Find where the given text appears and provide that cell's center as (x, y) coordinate. 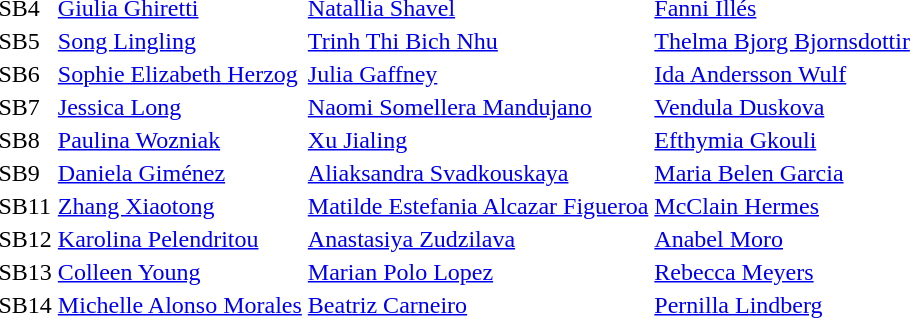
Daniela Giménez (180, 173)
Zhang Xiaotong (180, 206)
Julia Gaffney (478, 74)
Song Lingling (180, 41)
Naomi Somellera Mandujano (478, 107)
Karolina Pelendritou (180, 239)
Xu Jialing (478, 140)
Paulina Wozniak (180, 140)
Matilde Estefania Alcazar Figueroa (478, 206)
Colleen Young (180, 272)
Marian Polo Lopez (478, 272)
Trinh Thi Bich Nhu (478, 41)
Anastasiya Zudzilava (478, 239)
Aliaksandra Svadkouskaya (478, 173)
Jessica Long (180, 107)
Sophie Elizabeth Herzog (180, 74)
